Return (X, Y) of the center of cell containing provided text 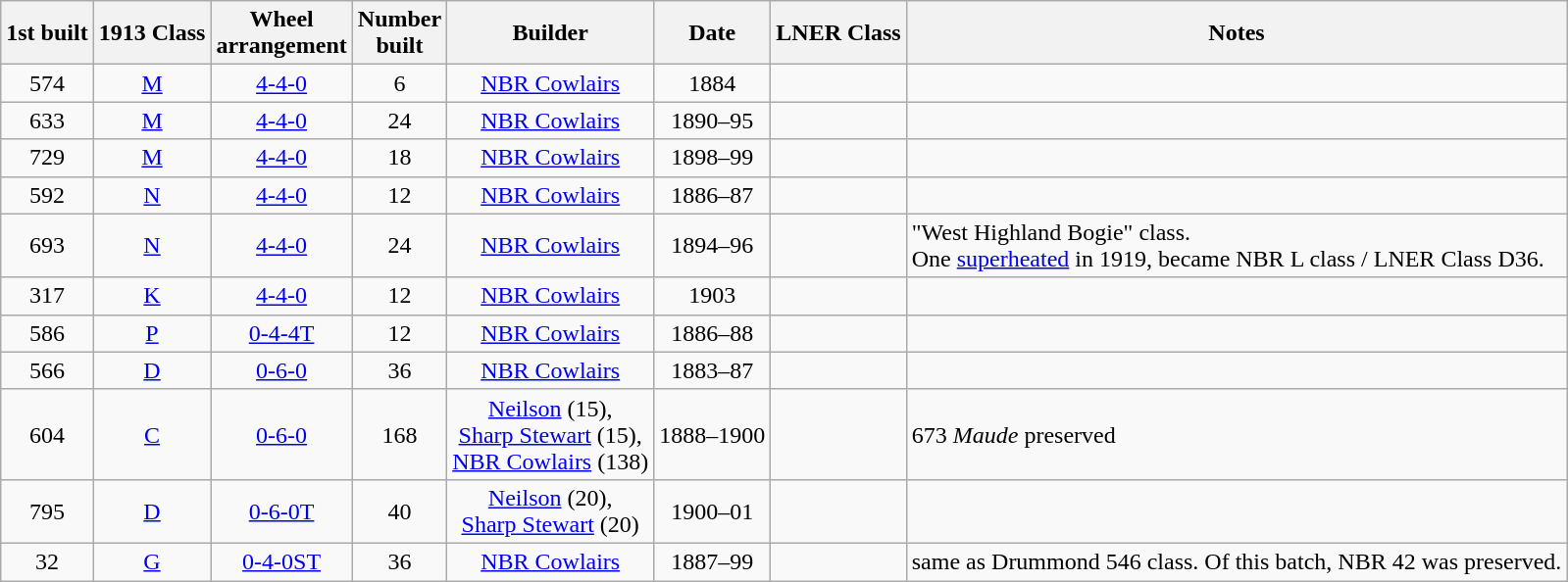
Builder (551, 33)
1883–87 (712, 370)
Neilson (15),Sharp Stewart (15),NBR Cowlairs (138) (551, 434)
795 (47, 511)
18 (399, 158)
693 (47, 245)
"West Highland Bogie" class.One superheated in 1919, became NBR L class / LNER Class D36. (1237, 245)
Numberbuilt (399, 33)
1888–1900 (712, 434)
G (152, 561)
1903 (712, 296)
40 (399, 511)
1st built (47, 33)
P (152, 333)
C (152, 434)
same as Drummond 546 class. Of this batch, NBR 42 was preserved. (1237, 561)
566 (47, 370)
673 Maude preserved (1237, 434)
LNER Class (838, 33)
K (152, 296)
1900–01 (712, 511)
586 (47, 333)
0-4-4T (281, 333)
633 (47, 121)
168 (399, 434)
574 (47, 83)
1884 (712, 83)
32 (47, 561)
592 (47, 195)
6 (399, 83)
1890–95 (712, 121)
1898–99 (712, 158)
604 (47, 434)
1894–96 (712, 245)
Wheelarrangement (281, 33)
1886–88 (712, 333)
Neilson (20),Sharp Stewart (20) (551, 511)
1887–99 (712, 561)
729 (47, 158)
0-4-0ST (281, 561)
0-6-0T (281, 511)
1886–87 (712, 195)
317 (47, 296)
1913 Class (152, 33)
Date (712, 33)
Notes (1237, 33)
